Search for the cell housing the specified text and yield its [X, Y] center coordinate. 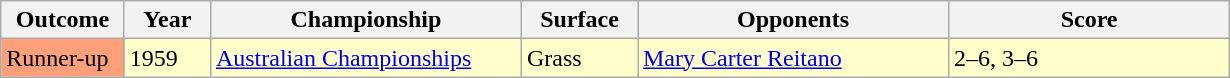
Opponents [794, 20]
Surface [579, 20]
Championship [366, 20]
2–6, 3–6 [1090, 58]
Grass [579, 58]
Score [1090, 20]
Australian Championships [366, 58]
Runner-up [63, 58]
Mary Carter Reitano [794, 58]
Year [167, 20]
1959 [167, 58]
Outcome [63, 20]
